Find where the given text appears and provide that cell's center as [x, y] coordinate. 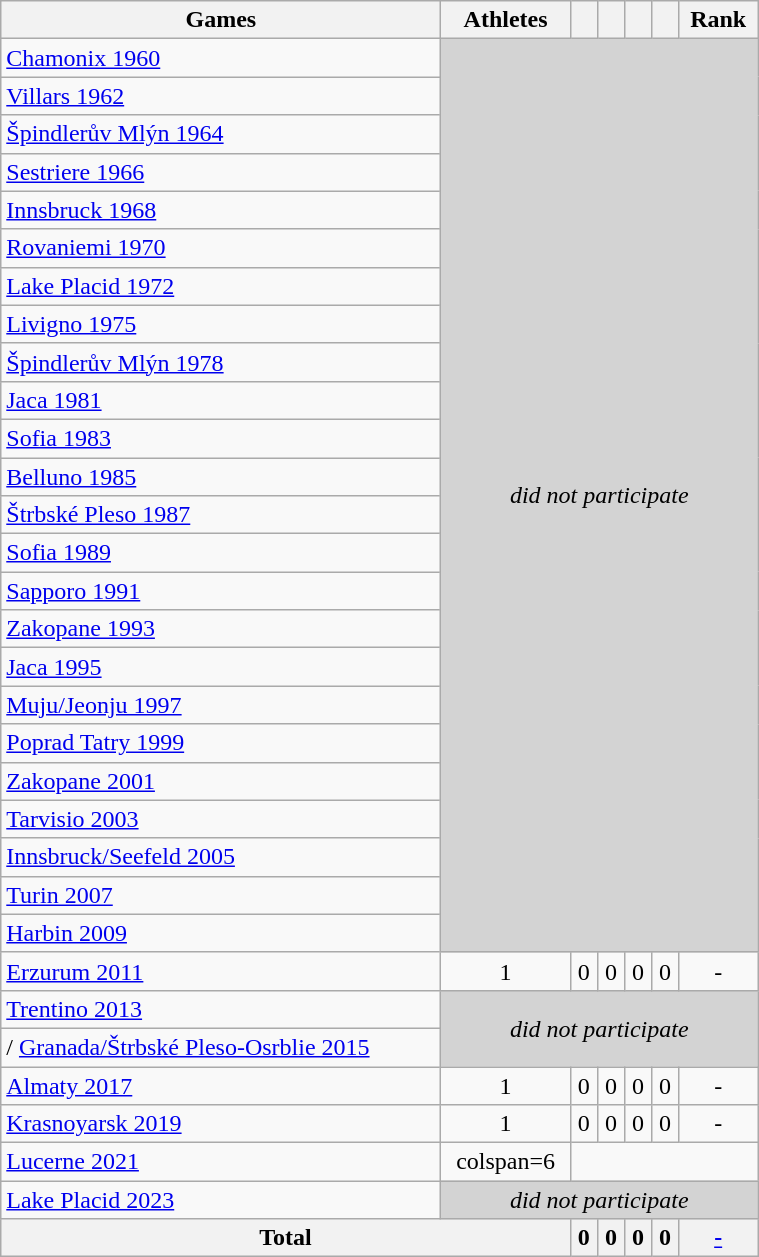
Villars 1962 [221, 96]
Innsbruck/Seefeld 2005 [221, 857]
Sofia 1989 [221, 553]
colspan=6 [506, 1162]
Almaty 2017 [221, 1085]
Muju/Jeonju 1997 [221, 705]
Zakopane 2001 [221, 781]
Jaca 1981 [221, 400]
Rovaniemi 1970 [221, 248]
Livigno 1975 [221, 324]
Lake Placid 1972 [221, 286]
Chamonix 1960 [221, 58]
Špindlerův Mlýn 1978 [221, 362]
Erzurum 2011 [221, 971]
Sapporo 1991 [221, 591]
Krasnoyarsk 2019 [221, 1124]
Athletes [506, 20]
Games [221, 20]
Špindlerův Mlýn 1964 [221, 134]
Lake Placid 2023 [221, 1200]
Tarvisio 2003 [221, 819]
Zakopane 1993 [221, 629]
Turin 2007 [221, 895]
Sofia 1983 [221, 438]
Poprad Tatry 1999 [221, 743]
Trentino 2013 [221, 1009]
Lucerne 2021 [221, 1162]
Belluno 1985 [221, 477]
Rank [718, 20]
Jaca 1995 [221, 667]
Total [286, 1238]
Harbin 2009 [221, 933]
Sestriere 1966 [221, 172]
Štrbské Pleso 1987 [221, 515]
Innsbruck 1968 [221, 210]
/ Granada/Štrbské Pleso-Osrblie 2015 [221, 1047]
